From the cell containing the given text, extract its center point as (x, y) coordinate. 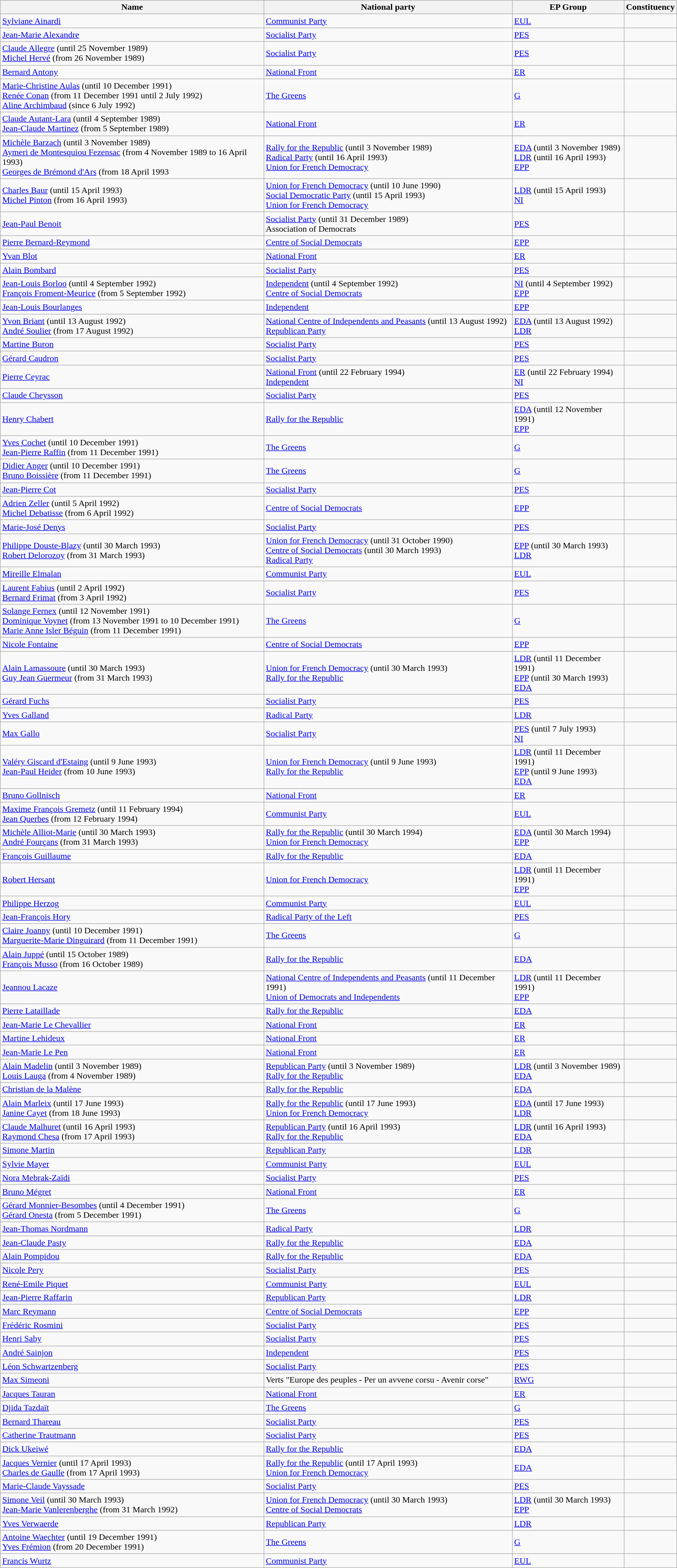
Union for French Democracy (until 30 March 1993) Rally for the Republic (388, 673)
Radical Party of the Left (388, 917)
Gérard Monnier-Besombes (until 4 December 1991)Gérard Onesta (from 5 December 1991) (132, 1210)
Gérard Caudron (132, 358)
Jean-Claude Pasty (132, 1242)
Michèle Alliot-Marie (until 30 March 1993)André Fourçans (from 31 March 1993) (132, 837)
Yvan Blot (132, 256)
Valéry Giscard d'Estaing (until 9 June 1993)Jean-Paul Heider (from 10 June 1993) (132, 767)
Christian de la Malène (132, 1089)
Jean-François Hory (132, 917)
Yves Galland (132, 715)
Martine Buron (132, 344)
Adrien Zeller (until 5 April 1992)Michel Debatisse (from 6 April 1992) (132, 508)
Maxime François Gremetz (until 11 February 1994)Jean Querbes (from 12 February 1994) (132, 814)
Henri Saby (132, 1339)
EDA (until 3 November 1989) LDR (until 16 April 1993) EPP (568, 157)
Martine Lehideux (132, 1038)
Jean-Pierre Cot (132, 489)
Claude Allegre (until 25 November 1989)Michel Hervé (from 26 November 1989) (132, 53)
Jean-Louis Borloo (until 4 September 1992)François Froment-Meurice (from 5 September 1992) (132, 288)
Independent (until 4 September 1992) Centre of Social Democrats (388, 288)
LDR (until 11 December 1991) EPP (until 9 June 1993) EDA (568, 767)
Union for French Democracy (until 30 March 1993) Centre of Social Democrats (388, 1505)
Simone Martin (132, 1150)
Jean-Marie Le Pen (132, 1052)
Name (132, 7)
EP Group (568, 7)
Antoine Waechter (until 19 December 1991)Yves Frémion (from 20 December 1991) (132, 1542)
Rally for the Republic (until 30 March 1994) Union for French Democracy (388, 837)
Simone Veil (until 30 March 1993)Jean-Marie Vanlerenberghe (from 31 March 1992) (132, 1505)
Rally for the Republic (until 3 November 1989) Radical Party (until 16 April 1993) Union for French Democracy (388, 157)
Djida Tazdaït (132, 1408)
Henry Chabert (132, 419)
LDR (until 15 April 1993) NI (568, 195)
Union for French Democracy (388, 879)
Alain Pompidou (132, 1256)
EDA (until 13 August 1992) LDR (568, 326)
René-Emile Piquet (132, 1284)
Yvon Briant (until 13 August 1992)André Soulier (from 17 August 1992) (132, 326)
Charles Baur (until 15 April 1993)Michel Pinton (from 16 April 1993) (132, 195)
National Front (until 22 February 1994) Independent (388, 377)
Nora Mebrak-Zaïdi (132, 1178)
Pierre Ceyrac (132, 377)
RWG (568, 1380)
LDR (until 11 December 1991) EPP (until 30 March 1993) EDA (568, 673)
Yves Verwaerde (132, 1524)
Claude Malhuret (until 16 April 1993)Raymond Chesa (from 17 April 1993) (132, 1131)
Mireille Elmalan (132, 574)
Pierre Bernard-Reymond (132, 242)
Jean-Pierre Raffarin (132, 1298)
Léon Schwartzenberg (132, 1366)
Solange Fernex (until 12 November 1991)Dominique Voynet (from 13 November 1991 to 10 December 1991)Marie Anne Isler Béguin (from 11 December 1991) (132, 621)
Jean-Marie Alexandre (132, 35)
Alain Bombard (132, 270)
Verts "Europe des peuples - Per un avvene corsu - Avenir corse" (388, 1380)
Alain Juppé (until 15 October 1989)François Musso (from 16 October 1989) (132, 959)
Frédéric Rosmini (132, 1325)
Marie-Claude Vayssade (132, 1486)
Alain Marleix (until 17 June 1993)Janine Cayet (from 18 June 1993) (132, 1108)
Sylvie Mayer (132, 1164)
Nicole Fontaine (132, 644)
ER (until 22 February 1994) NI (568, 377)
Gérard Fuchs (132, 701)
Nicole Pery (132, 1270)
Alain Madelin (until 3 November 1989)Louis Lauga (from 4 November 1989) (132, 1071)
Bernard Antony (132, 72)
Republican Party (until 3 November 1989) Rally for the Republic (388, 1071)
Philippe Douste-Blazy (until 30 March 1993)Robert Delorozoy (from 31 March 1993) (132, 550)
LDR (until 30 March 1993) EPP (568, 1505)
Jeannou Lacaze (132, 988)
Marc Reymann (132, 1311)
Max Gallo (132, 734)
Socialist Party (until 31 December 1989) Association of Democrats (388, 223)
Republican Party (until 16 April 1993) Rally for the Republic (388, 1131)
Bruno Gollnisch (132, 795)
Laurent Fabius (until 2 April 1992)Bernard Frimat (from 3 April 1992) (132, 592)
Jean-Louis Bourlanges (132, 307)
André Sainjon (132, 1353)
Jean-Thomas Nordmann (132, 1229)
NI (until 4 September 1992) EPP (568, 288)
National party (388, 7)
Alain Lamassoure (until 30 March 1993)Guy Jean Guermeur (from 31 March 1993) (132, 673)
Claire Joanny (until 10 December 1991)Marguerite-Marie Dinguirard (from 11 December 1991) (132, 935)
Sylviane Ainardi (132, 21)
Max Simeoni (132, 1380)
Bernard Thareau (132, 1421)
National Centre of Independents and Peasants (until 13 August 1992) Republican Party (388, 326)
Marie-José Denys (132, 527)
EDA (until 30 March 1994) EPP (568, 837)
LDR (until 3 November 1989) EDA (568, 1071)
François Guillaume (132, 856)
Union for French Democracy (until 9 June 1993) Rally for the Republic (388, 767)
Dick Ukeiwé (132, 1449)
Jean-Marie Le Chevallier (132, 1025)
Claude Cheysson (132, 395)
Marie-Christine Aulas (until 10 December 1991)Renée Conan (from 11 December 1991 until 2 July 1992)Aline Archimbaud (since 6 July 1992) (132, 95)
Jacques Tauran (132, 1394)
Philippe Herzog (132, 903)
National Centre of Independents and Peasants (until 11 December 1991) Union of Democrats and Independents (388, 988)
Jean-Paul Benoit (132, 223)
EDA (until 12 November 1991) EPP (568, 419)
LDR (until 16 April 1993) EDA (568, 1131)
Constituency (650, 7)
Robert Hersant (132, 879)
PES (until 7 July 1993) NI (568, 734)
EPP (until 30 March 1993) LDR (568, 550)
EDA (until 17 June 1993) LDR (568, 1108)
Catherine Trautmann (132, 1435)
Bruno Mégret (132, 1191)
Yves Cochet (until 10 December 1991)Jean-Pierre Raffin (from 11 December 1991) (132, 447)
Union for French Democracy (until 10 June 1990) Social Democratic Party (until 15 April 1993) Union for French Democracy (388, 195)
Claude Autant-Lara (until 4 September 1989)Jean-Claude Martinez (from 5 September 1989) (132, 124)
Francis Wurtz (132, 1561)
Rally for the Republic (until 17 April 1993) Union for French Democracy (388, 1468)
Pierre Lataillade (132, 1011)
Jacques Vernier (until 17 April 1993)Charles de Gaulle (from 17 April 1993) (132, 1468)
Didier Anger (until 10 December 1991)Bruno Boissière (from 11 December 1991) (132, 471)
Rally for the Republic (until 17 June 1993) Union for French Democracy (388, 1108)
Union for French Democracy (until 31 October 1990) Centre of Social Democrats (until 30 March 1993) Radical Party (388, 550)
